Identify which cell holds the provided text, then report its [x, y] central coordinate. 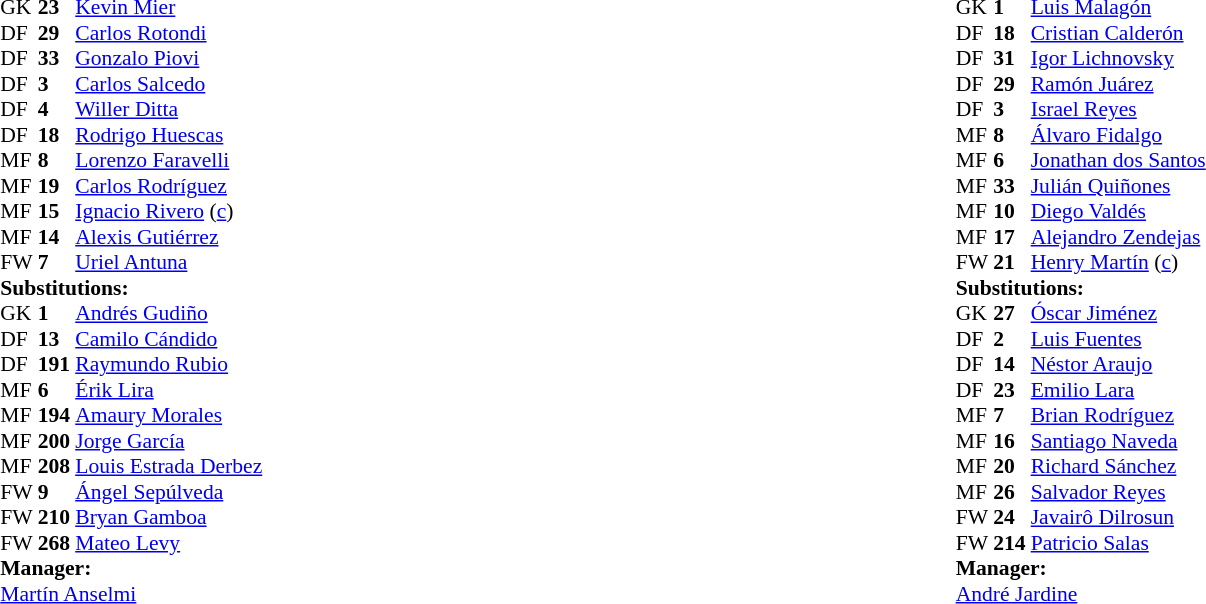
208 [57, 467]
210 [57, 517]
10 [1012, 211]
20 [1012, 467]
Camilo Cándido [168, 339]
Louis Estrada Derbez [168, 467]
Ignacio Rivero (c) [168, 211]
Salvador Reyes [1118, 492]
21 [1012, 263]
Israel Reyes [1118, 109]
Cristian Calderón [1118, 33]
13 [57, 339]
Rodrigo Huescas [168, 135]
Lorenzo Faravelli [168, 161]
26 [1012, 492]
Alejandro Zendejas [1118, 237]
Néstor Araujo [1118, 365]
191 [57, 365]
Igor Lichnovsky [1118, 59]
Luis Fuentes [1118, 339]
Gonzalo Piovi [168, 59]
Carlos Rotondi [168, 33]
Santiago Naveda [1118, 441]
Óscar Jiménez [1118, 313]
Brian Rodríguez [1118, 415]
214 [1012, 543]
194 [57, 415]
Henry Martín (c) [1118, 263]
Carlos Rodríguez [168, 186]
23 [1012, 390]
Raymundo Rubio [168, 365]
Emilio Lara [1118, 390]
Patricio Salas [1118, 543]
16 [1012, 441]
Carlos Salcedo [168, 84]
Jorge García [168, 441]
Jonathan dos Santos [1118, 161]
Richard Sánchez [1118, 467]
17 [1012, 237]
Alexis Gutiérrez [168, 237]
Uriel Antuna [168, 263]
Ángel Sepúlveda [168, 492]
24 [1012, 517]
Ramón Juárez [1118, 84]
27 [1012, 313]
Julián Quiñones [1118, 186]
Álvaro Fidalgo [1118, 135]
4 [57, 109]
Javairô Dilrosun [1118, 517]
31 [1012, 59]
Bryan Gamboa [168, 517]
Mateo Levy [168, 543]
Andrés Gudiño [168, 313]
19 [57, 186]
Amaury Morales [168, 415]
Érik Lira [168, 390]
Diego Valdés [1118, 211]
268 [57, 543]
15 [57, 211]
1 [57, 313]
200 [57, 441]
2 [1012, 339]
Willer Ditta [168, 109]
9 [57, 492]
